Extract the [X, Y] coordinate from the center of the cell holding the provided text.  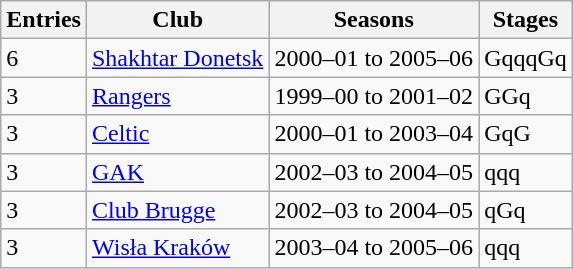
GGq [526, 96]
2003–04 to 2005–06 [374, 248]
Seasons [374, 20]
2000–01 to 2005–06 [374, 58]
Entries [44, 20]
Celtic [177, 134]
Club [177, 20]
Club Brugge [177, 210]
2000–01 to 2003–04 [374, 134]
qGq [526, 210]
Shakhtar Donetsk [177, 58]
1999–00 to 2001–02 [374, 96]
GAK [177, 172]
6 [44, 58]
GqG [526, 134]
Stages [526, 20]
Wisła Kraków [177, 248]
GqqqGq [526, 58]
Rangers [177, 96]
